Output the (X, Y) coordinate of the center of the cell containing the given text.  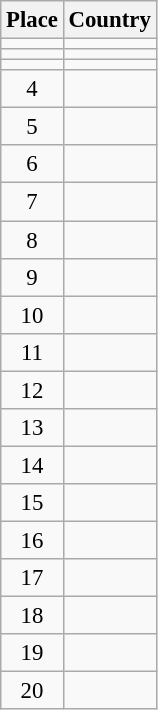
7 (32, 202)
13 (32, 428)
20 (32, 691)
Country (110, 20)
17 (32, 578)
8 (32, 240)
16 (32, 540)
12 (32, 390)
9 (32, 277)
Place (32, 20)
14 (32, 465)
10 (32, 315)
15 (32, 503)
5 (32, 127)
18 (32, 616)
4 (32, 89)
11 (32, 352)
19 (32, 653)
6 (32, 165)
